Detect which cell encompasses the target text, then output its [x, y] center coordinate. 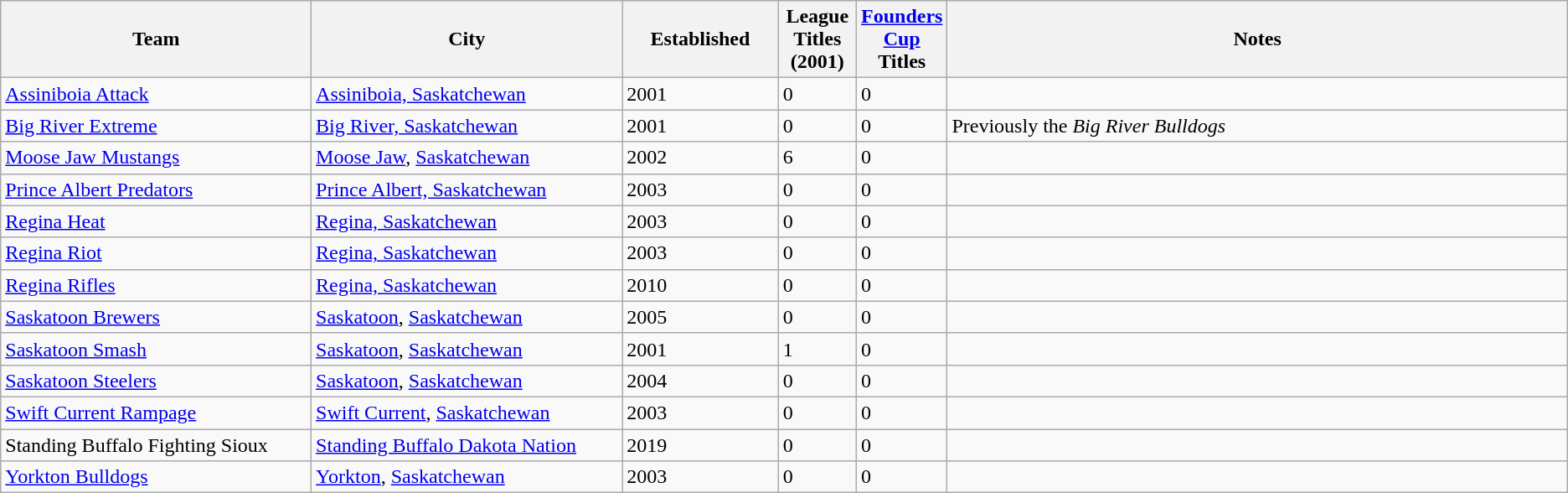
Saskatoon Steelers [156, 381]
Prince Albert, Saskatchewan [467, 189]
Big River Extreme [156, 126]
Standing Buffalo Dakota Nation [467, 445]
Saskatoon Smash [156, 349]
2002 [700, 158]
2010 [700, 285]
Regina Heat [156, 221]
Swift Current Rampage [156, 413]
Previously the Big River Bulldogs [1257, 126]
Swift Current, Saskatchewan [467, 413]
Assiniboia Attack [156, 94]
Notes [1257, 39]
League Titles (2001) [818, 39]
Regina Riot [156, 253]
Prince Albert Predators [156, 189]
Moose Jaw Mustangs [156, 158]
Established [700, 39]
Regina Rifles [156, 285]
2019 [700, 445]
2004 [700, 381]
Yorkton Bulldogs [156, 477]
Saskatoon Brewers [156, 317]
1 [818, 349]
Yorkton, Saskatchewan [467, 477]
6 [818, 158]
Founders Cup Titles [902, 39]
Assiniboia, Saskatchewan [467, 94]
2005 [700, 317]
City [467, 39]
Moose Jaw, Saskatchewan [467, 158]
Standing Buffalo Fighting Sioux [156, 445]
Big River, Saskatchewan [467, 126]
Team [156, 39]
